Return [X, Y] of the center of cell containing provided text 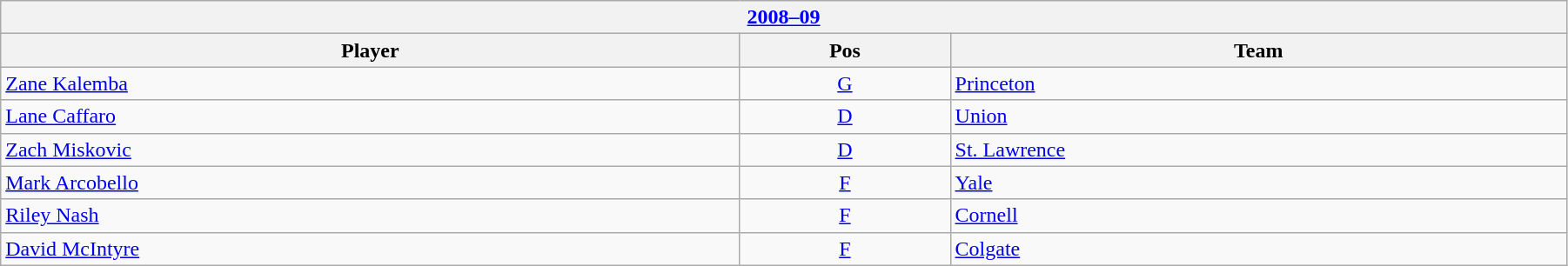
G [845, 83]
Princeton [1258, 83]
Cornell [1258, 216]
Team [1258, 50]
Zach Miskovic [371, 150]
Player [371, 50]
Zane Kalemba [371, 83]
Lane Caffaro [371, 116]
Pos [845, 50]
Yale [1258, 183]
St. Lawrence [1258, 150]
2008–09 [784, 17]
Mark Arcobello [371, 183]
Union [1258, 116]
David McIntyre [371, 249]
Riley Nash [371, 216]
Colgate [1258, 249]
